Output the (X, Y) coordinate of the center of the cell containing the given text.  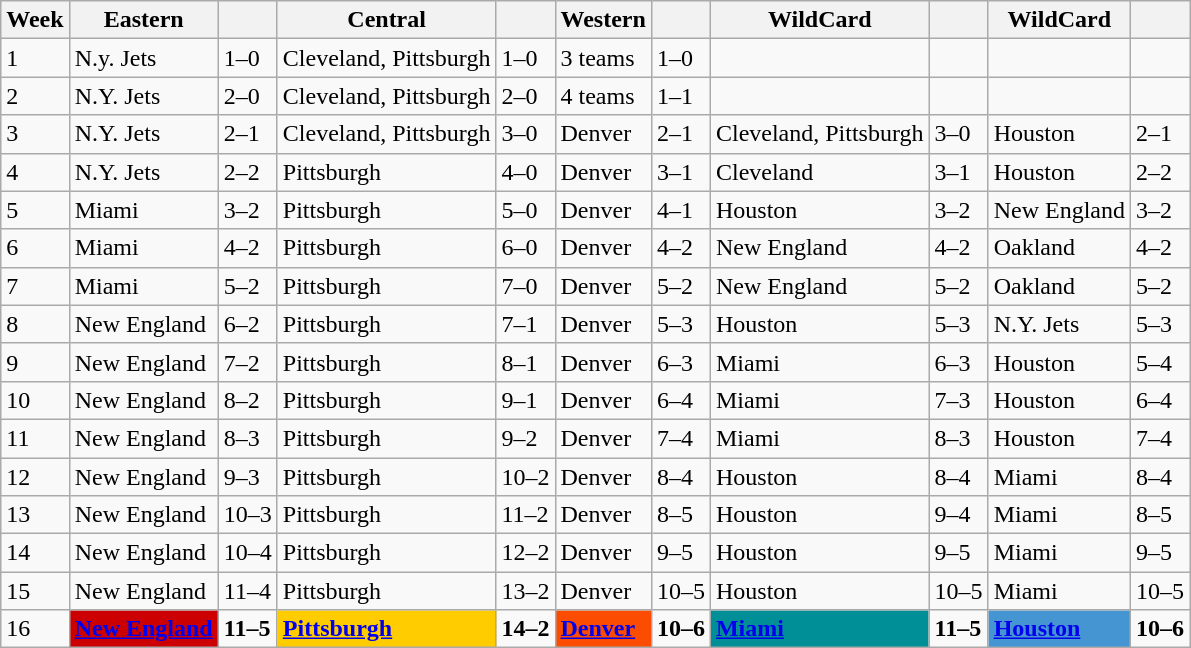
Central (386, 20)
Cleveland (820, 172)
9–1 (526, 400)
11 (35, 438)
9–3 (248, 477)
9–4 (958, 515)
6–2 (248, 324)
14–2 (526, 629)
9 (35, 362)
8–1 (526, 362)
2 (35, 96)
7–2 (248, 362)
7–0 (526, 286)
16 (35, 629)
7 (35, 286)
5 (35, 210)
11–4 (248, 591)
Eastern (144, 20)
6–0 (526, 248)
14 (35, 553)
1–1 (680, 96)
5–4 (1160, 362)
1 (35, 58)
N.y. Jets (144, 58)
10–2 (526, 477)
8–2 (248, 400)
10–4 (248, 553)
12–2 (526, 553)
3 (35, 134)
3 teams (603, 58)
11–2 (526, 515)
10–3 (248, 515)
Western (603, 20)
6 (35, 248)
Week (35, 20)
4–1 (680, 210)
7–3 (958, 400)
13 (35, 515)
10 (35, 400)
9–2 (526, 438)
13–2 (526, 591)
5–0 (526, 210)
4 teams (603, 96)
12 (35, 477)
4 (35, 172)
15 (35, 591)
8 (35, 324)
7–1 (526, 324)
4–0 (526, 172)
